Determine the (x, y) coordinate at the center of the cell enclosing the given text.  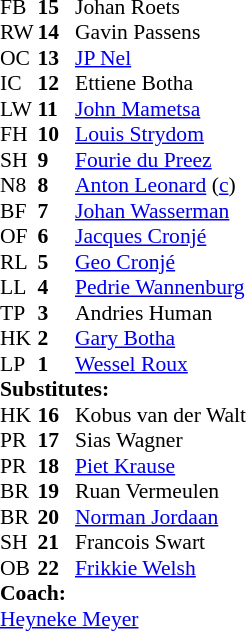
Jacques Cronjé (160, 237)
Norman Jordaan (160, 517)
6 (57, 237)
Wessel Roux (160, 364)
OF (19, 237)
21 (57, 543)
20 (57, 517)
N8 (19, 185)
16 (57, 415)
Piet Krause (160, 466)
OC (19, 58)
Substitutes: (123, 389)
7 (57, 211)
Fourie du Preez (160, 160)
RW (19, 33)
3 (57, 313)
19 (57, 491)
22 (57, 568)
17 (57, 441)
RL (19, 262)
LP (19, 364)
TP (19, 313)
1 (57, 364)
OB (19, 568)
LW (19, 109)
Ettiene Botha (160, 83)
Anton Leonard (c) (160, 185)
BF (19, 211)
Kobus van der Walt (160, 415)
FH (19, 135)
8 (57, 185)
LL (19, 287)
11 (57, 109)
18 (57, 466)
JP Nel (160, 58)
9 (57, 160)
Gavin Passens (160, 33)
Geo Cronjé (160, 262)
Pedrie Wannenburg (160, 287)
Louis Strydom (160, 135)
4 (57, 287)
Andries Human (160, 313)
John Mametsa (160, 109)
Johan Wasserman (160, 211)
Sias Wagner (160, 441)
5 (57, 262)
12 (57, 83)
Coach: (123, 593)
10 (57, 135)
Frikkie Welsh (160, 568)
Gary Botha (160, 339)
IC (19, 83)
13 (57, 58)
Francois Swart (160, 543)
14 (57, 33)
2 (57, 339)
Ruan Vermeulen (160, 491)
